Detect which cell encompasses the target text, then output its [x, y] center coordinate. 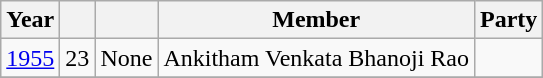
None [126, 58]
1955 [30, 58]
Ankitham Venkata Bhanoji Rao [316, 58]
Party [508, 20]
Year [30, 20]
23 [78, 58]
Member [316, 20]
